Return [x, y] of the center of cell containing provided text 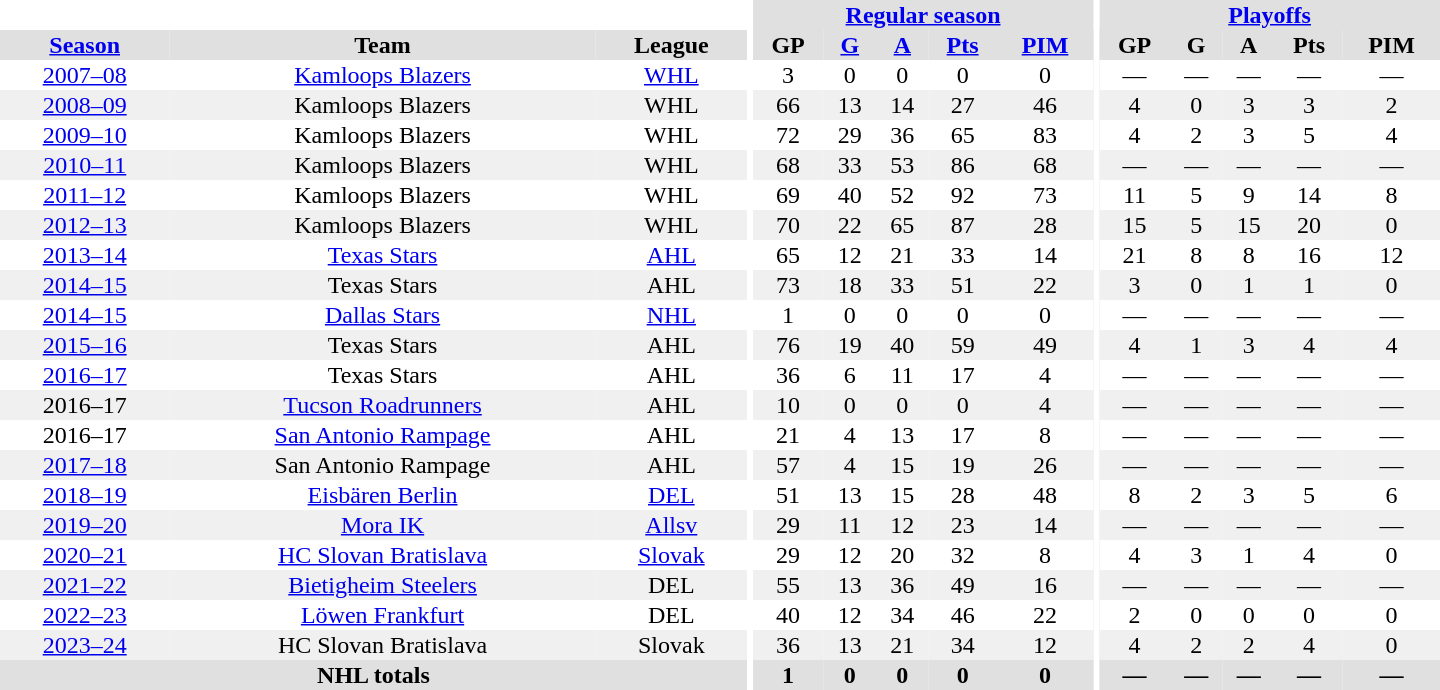
92 [963, 195]
2018–19 [84, 495]
2022–23 [84, 615]
87 [963, 225]
2020–21 [84, 555]
Mora IK [382, 525]
26 [1046, 465]
83 [1046, 135]
2008–09 [84, 105]
Allsv [672, 525]
86 [963, 165]
53 [902, 165]
2009–10 [84, 135]
Bietigheim Steelers [382, 585]
Team [382, 45]
23 [963, 525]
2011–12 [84, 195]
2007–08 [84, 75]
18 [850, 285]
9 [1248, 195]
Playoffs [1270, 15]
2010–11 [84, 165]
2017–18 [84, 465]
32 [963, 555]
2013–14 [84, 255]
Löwen Frankfurt [382, 615]
59 [963, 345]
Regular season [924, 15]
2023–24 [84, 645]
76 [788, 345]
2019–20 [84, 525]
Season [84, 45]
52 [902, 195]
2012–13 [84, 225]
72 [788, 135]
NHL [672, 315]
2021–22 [84, 585]
48 [1046, 495]
Dallas Stars [382, 315]
2015–16 [84, 345]
NHL totals [374, 675]
66 [788, 105]
10 [788, 405]
27 [963, 105]
57 [788, 465]
Eisbären Berlin [382, 495]
League [672, 45]
70 [788, 225]
69 [788, 195]
55 [788, 585]
Tucson Roadrunners [382, 405]
